Return the (X, Y) coordinate for the center point of the cell that contains the specified text.  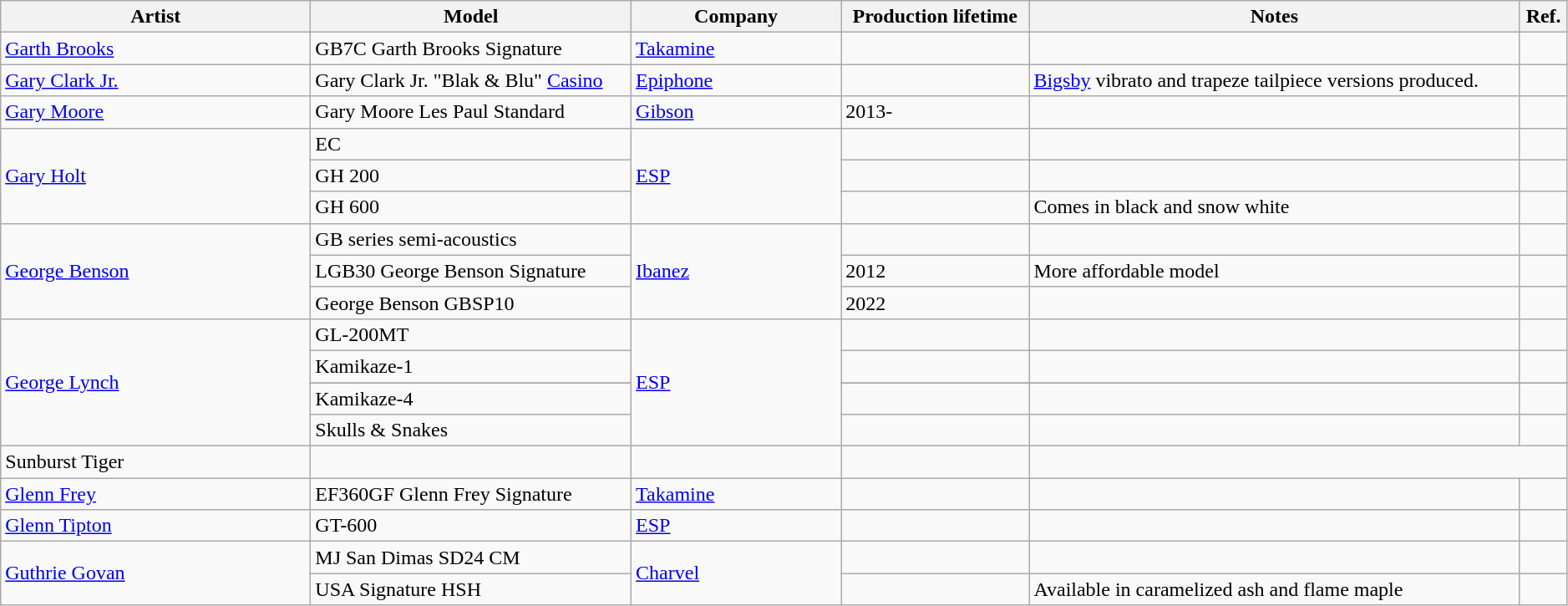
Charvel (737, 573)
Garth Brooks (155, 48)
GH 200 (471, 176)
Kamikaze-1 (471, 366)
Gary Holt (155, 176)
Model (471, 17)
Ibanez (737, 271)
Gary Moore (155, 112)
More affordable model (1275, 271)
Bigsby vibrato and trapeze tailpiece versions produced. (1275, 80)
EF360GF Glenn Frey Signature (471, 494)
Company (737, 17)
George Benson (155, 271)
GH 600 (471, 207)
George Lynch (155, 382)
Comes in black and snow white (1275, 207)
Glenn Frey (155, 494)
GB7C Garth Brooks Signature (471, 48)
2012 (936, 271)
EC (471, 144)
Kamikaze-4 (471, 399)
MJ San Dimas SD24 CM (471, 558)
GL-200MT (471, 334)
GB series semi-acoustics (471, 239)
USA Signature HSH (471, 589)
Gary Clark Jr. "Blak & Blu" Casino (471, 80)
2013- (936, 112)
Ref. (1544, 17)
Artist (155, 17)
Guthrie Govan (155, 573)
LGB30 George Benson Signature (471, 271)
Sunburst Tiger (155, 462)
Available in caramelized ash and flame maple (1275, 589)
Notes (1275, 17)
Gary Moore Les Paul Standard (471, 112)
George Benson GBSP10 (471, 303)
2022 (936, 303)
Production lifetime (936, 17)
Epiphone (737, 80)
Skulls & Snakes (471, 430)
Gary Clark Jr. (155, 80)
GT-600 (471, 526)
Glenn Tipton (155, 526)
Gibson (737, 112)
